Determine the (X, Y) coordinate at the center of the cell enclosing the given text.  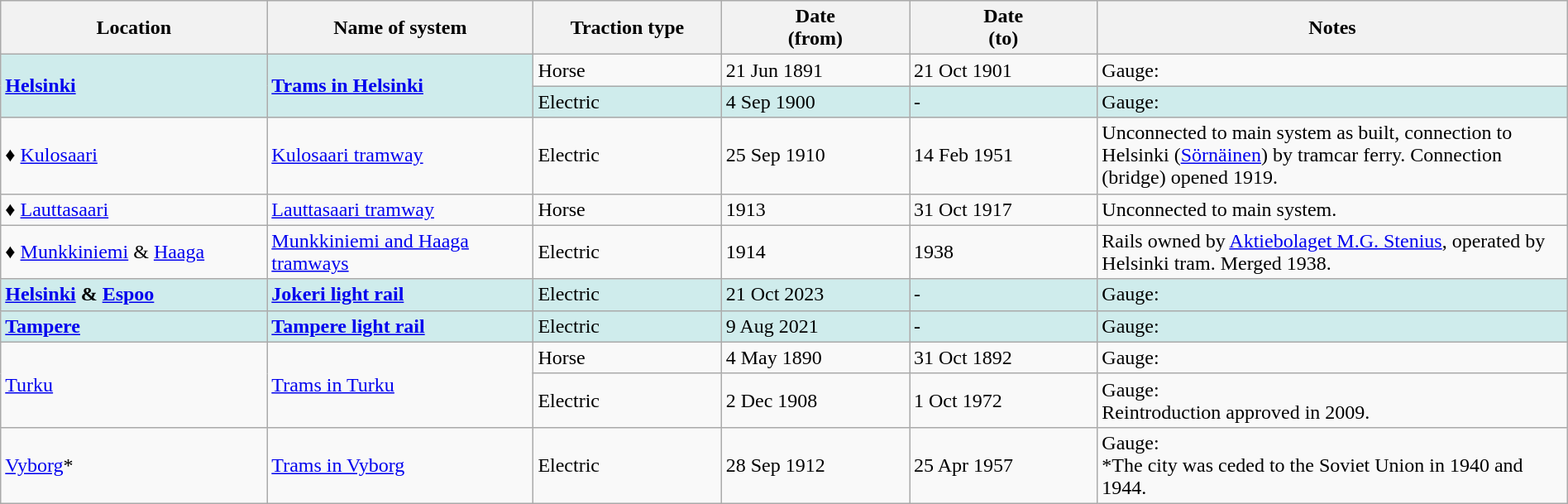
4 Sep 1900 (815, 102)
1 Oct 1972 (1004, 401)
♦ Lauttasaari (134, 209)
1938 (1004, 252)
Munkkiniemi and Haaga tramways (400, 252)
9 Aug 2021 (815, 326)
21 Oct 2023 (815, 295)
2 Dec 1908 (815, 401)
Date (from) (815, 28)
Tampere (134, 326)
Lauttasaari tramway (400, 209)
Unconnected to main system as built, connection to Helsinki (Sörnäinen) by tramcar ferry. Connection (bridge) opened 1919. (1332, 156)
Gauge: Reintroduction approved in 2009. (1332, 401)
Turku (134, 384)
31 Oct 1917 (1004, 209)
28 Sep 1912 (815, 465)
Trams in Helsinki (400, 86)
♦ Munkkiniemi & Haaga (134, 252)
♦ Kulosaari (134, 156)
Notes (1332, 28)
Location (134, 28)
25 Sep 1910 (815, 156)
Kulosaari tramway (400, 156)
Rails owned by Aktiebolaget M.G. Stenius, operated by Helsinki tram. Merged 1938. (1332, 252)
21 Jun 1891 (815, 70)
Tampere light rail (400, 326)
Gauge: *The city was ceded to the Soviet Union in 1940 and 1944. (1332, 465)
Jokeri light rail (400, 295)
Traction type (627, 28)
1913 (815, 209)
25 Apr 1957 (1004, 465)
Unconnected to main system. (1332, 209)
Helsinki & Espoo (134, 295)
Helsinki (134, 86)
14 Feb 1951 (1004, 156)
4 May 1890 (815, 358)
Trams in Vyborg (400, 465)
Trams in Turku (400, 384)
Vyborg* (134, 465)
Name of system (400, 28)
Date (to) (1004, 28)
31 Oct 1892 (1004, 358)
21 Oct 1901 (1004, 70)
1914 (815, 252)
